Extract the (X, Y) coordinate from the center of the cell holding the provided text.  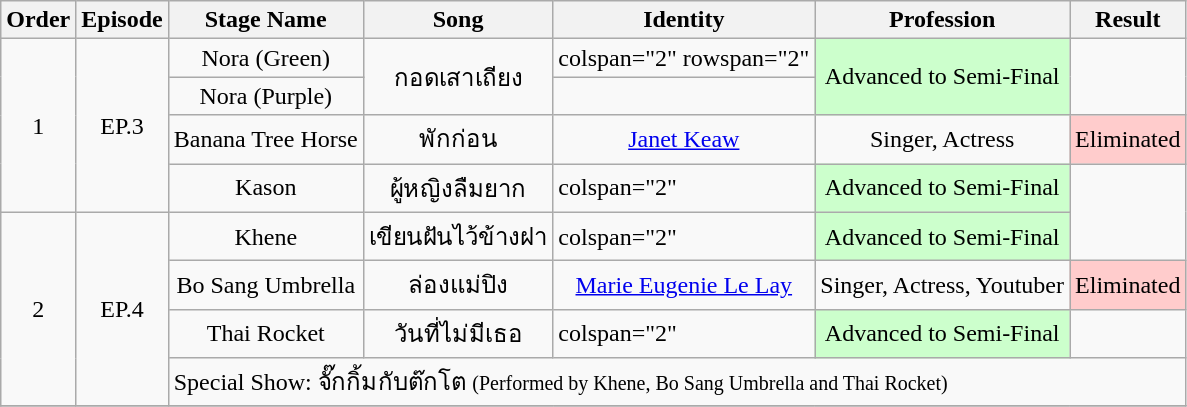
Kason (266, 188)
Marie Eugenie Le Lay (684, 286)
พักก่อน (458, 140)
Nora (Purple) (266, 96)
1 (38, 126)
กอดเสาเถียง (458, 77)
วันที่ไม่มีเธอ (458, 334)
Result (1128, 20)
Singer, Actress (942, 140)
Singer, Actress, Youtuber (942, 286)
Identity (684, 20)
Order (38, 20)
Nora (Green) (266, 58)
Bo Sang Umbrella (266, 286)
เขียนฝันไว้ข้างฝา (458, 236)
Banana Tree Horse (266, 140)
EP.3 (122, 126)
EP.4 (122, 309)
Special Show: จั๊กกิ้มกับต๊กโต (Performed by Khene, Bo Sang Umbrella and Thai Rocket) (677, 382)
Khene (266, 236)
Stage Name (266, 20)
2 (38, 309)
Episode (122, 20)
Profession (942, 20)
colspan="2" rowspan="2" (684, 58)
Song (458, 20)
ผู้หญิงลืมยาก (458, 188)
Janet Keaw (684, 140)
ล่องแม่ปิง (458, 286)
Thai Rocket (266, 334)
